Identify which cell holds the provided text, then report its (X, Y) central coordinate. 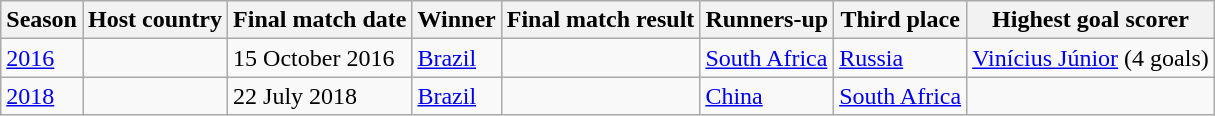
Highest goal scorer (1091, 20)
Vinícius Júnior (4 goals) (1091, 58)
Runners-up (767, 20)
Winner (456, 20)
Final match result (600, 20)
Third place (900, 20)
2016 (42, 58)
Final match date (320, 20)
Host country (154, 20)
2018 (42, 96)
15 October 2016 (320, 58)
Russia (900, 58)
22 July 2018 (320, 96)
Season (42, 20)
China (767, 96)
